Pinpoint the cell where the given text exists, returning its (x, y) midpoint coordinate. 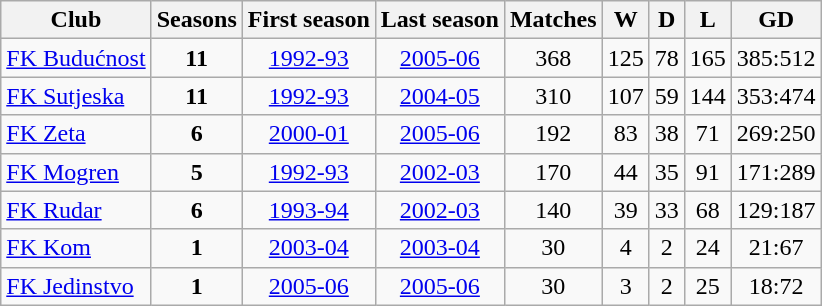
2000-01 (308, 134)
368 (553, 58)
33 (666, 210)
L (708, 20)
Club (76, 20)
310 (553, 96)
1993-94 (308, 210)
18:72 (776, 286)
W (626, 20)
FK Kom (76, 248)
GD (776, 20)
165 (708, 58)
125 (626, 58)
269:250 (776, 134)
39 (626, 210)
3 (626, 286)
91 (708, 172)
25 (708, 286)
5 (196, 172)
FK Zeta (76, 134)
71 (708, 134)
129:187 (776, 210)
144 (708, 96)
FK Jedinstvo (76, 286)
FK Mogren (76, 172)
Matches (553, 20)
35 (666, 172)
First season (308, 20)
78 (666, 58)
FK Sutjeska (76, 96)
4 (626, 248)
44 (626, 172)
107 (626, 96)
FK Rudar (76, 210)
171:289 (776, 172)
Last season (440, 20)
68 (708, 210)
38 (666, 134)
170 (553, 172)
2004-05 (440, 96)
59 (666, 96)
24 (708, 248)
FK Budućnost (76, 58)
385:512 (776, 58)
21:67 (776, 248)
192 (553, 134)
140 (553, 210)
353:474 (776, 96)
Seasons (196, 20)
83 (626, 134)
D (666, 20)
